Provide the (x, y) coordinate of the cell's center where the given text is located.  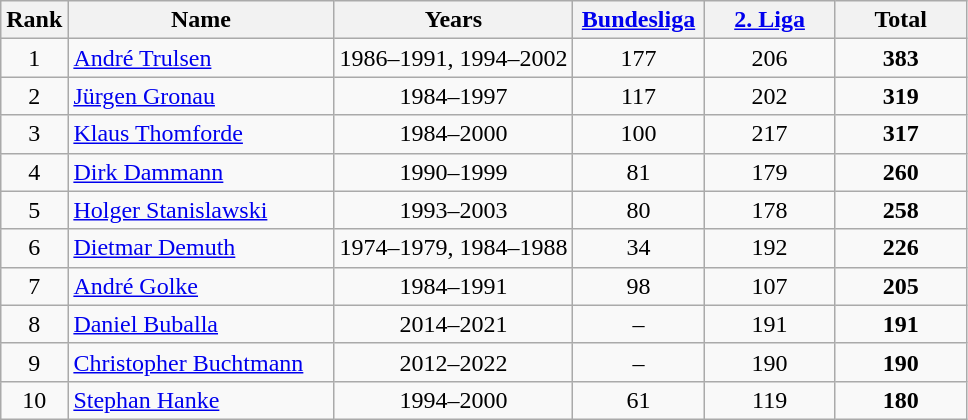
Dietmar Demuth (201, 248)
2. Liga (770, 20)
8 (34, 324)
6 (34, 248)
107 (770, 286)
Total (900, 20)
81 (638, 172)
Name (201, 20)
226 (900, 248)
Klaus Thomforde (201, 134)
Dirk Dammann (201, 172)
Christopher Buchtmann (201, 362)
3 (34, 134)
317 (900, 134)
260 (900, 172)
192 (770, 248)
179 (770, 172)
1993–2003 (454, 210)
Bundesliga (638, 20)
180 (900, 400)
2014–2021 (454, 324)
André Trulsen (201, 58)
1974–1979, 1984–1988 (454, 248)
Years (454, 20)
2 (34, 96)
André Golke (201, 286)
1990–1999 (454, 172)
Holger Stanislawski (201, 210)
7 (34, 286)
202 (770, 96)
1984–1997 (454, 96)
117 (638, 96)
61 (638, 400)
2012–2022 (454, 362)
Rank (34, 20)
383 (900, 58)
98 (638, 286)
5 (34, 210)
Stephan Hanke (201, 400)
177 (638, 58)
9 (34, 362)
178 (770, 210)
119 (770, 400)
10 (34, 400)
1984–1991 (454, 286)
1986–1991, 1994–2002 (454, 58)
4 (34, 172)
34 (638, 248)
319 (900, 96)
1 (34, 58)
217 (770, 134)
1994–2000 (454, 400)
258 (900, 210)
206 (770, 58)
Jürgen Gronau (201, 96)
Daniel Buballa (201, 324)
100 (638, 134)
80 (638, 210)
205 (900, 286)
1984–2000 (454, 134)
